Return the [X, Y] coordinate for the center point of the cell that contains the specified text.  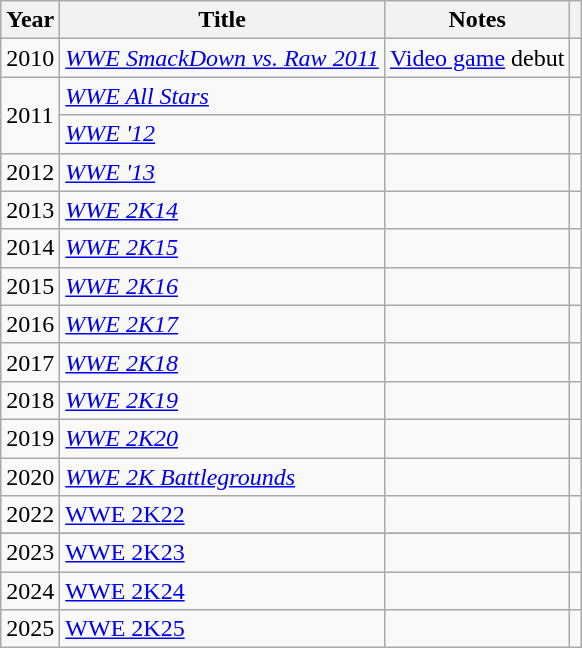
WWE 2K15 [222, 248]
WWE '12 [222, 134]
Year [30, 20]
WWE 2K18 [222, 362]
2023 [30, 553]
2024 [30, 591]
2020 [30, 477]
Notes [477, 20]
WWE SmackDown vs. Raw 2011 [222, 58]
WWE '13 [222, 172]
2016 [30, 324]
2010 [30, 58]
2018 [30, 400]
WWE 2K19 [222, 400]
2013 [30, 210]
WWE 2K25 [222, 629]
WWE 2K24 [222, 591]
2012 [30, 172]
2022 [30, 515]
Video game debut [477, 58]
2025 [30, 629]
Title [222, 20]
2014 [30, 248]
WWE 2K17 [222, 324]
2011 [30, 115]
WWE 2K14 [222, 210]
2015 [30, 286]
2017 [30, 362]
WWE 2K20 [222, 438]
WWE 2K Battlegrounds [222, 477]
WWE 2K16 [222, 286]
WWE All Stars [222, 96]
WWE 2K22 [222, 515]
2019 [30, 438]
WWE 2K23 [222, 553]
